Output the [X, Y] coordinate of the center of the cell containing the given text.  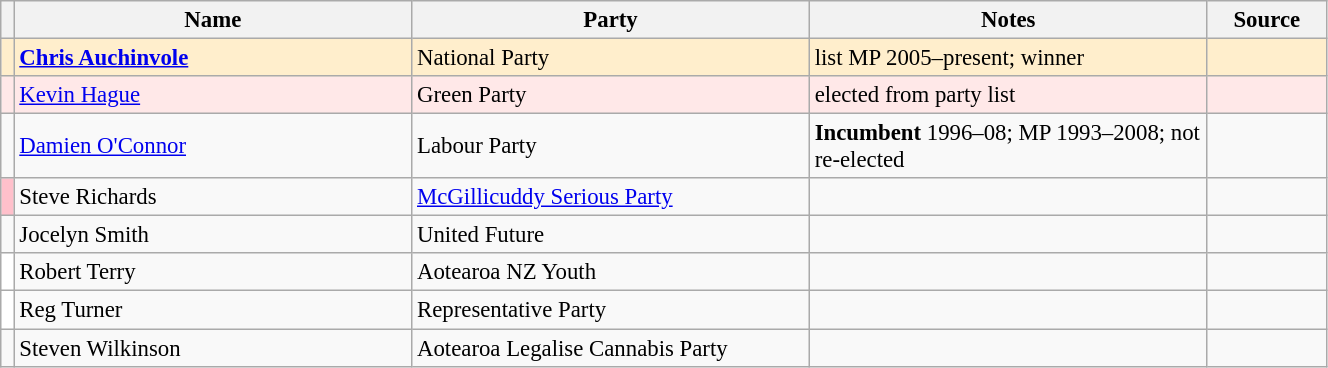
Labour Party [611, 146]
Robert Terry [213, 273]
elected from party list [1008, 95]
Aotearoa NZ Youth [611, 273]
Aotearoa Legalise Cannabis Party [611, 348]
National Party [611, 58]
Green Party [611, 95]
Name [213, 20]
Damien O'Connor [213, 146]
Source [1266, 20]
Kevin Hague [213, 95]
Steve Richards [213, 197]
Reg Turner [213, 310]
Party [611, 20]
Steven Wilkinson [213, 348]
list MP 2005–present; winner [1008, 58]
United Future [611, 235]
Representative Party [611, 310]
Incumbent 1996–08; MP 1993–2008; not re-elected [1008, 146]
Chris Auchinvole [213, 58]
Notes [1008, 20]
Jocelyn Smith [213, 235]
McGillicuddy Serious Party [611, 197]
